For the text-containing cell, return its midpoint in (X, Y) coordinate format. 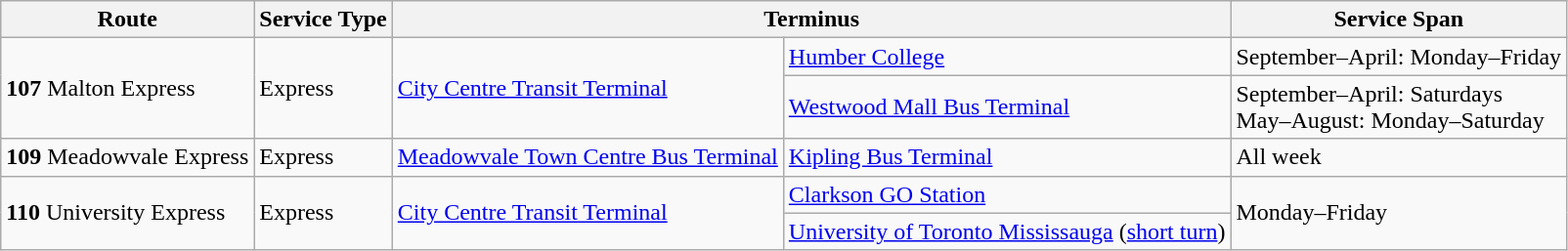
September–April: Monday–Friday (1399, 57)
Meadowvale Town Centre Bus Terminal (588, 157)
Route (127, 20)
110 University Express (127, 213)
109 Meadowvale Express (127, 157)
Terminus (811, 20)
Service Type (323, 20)
Monday–Friday (1399, 213)
All week (1399, 157)
107 Malton Express (127, 88)
September–April: Saturdays May–August: Monday–Saturday (1399, 107)
Westwood Mall Bus Terminal (1007, 107)
Clarkson GO Station (1007, 194)
Humber College (1007, 57)
Kipling Bus Terminal (1007, 157)
University of Toronto Mississauga (short turn) (1007, 231)
Service Span (1399, 20)
